Output the (x, y) coordinate of the center of the cell containing the given text.  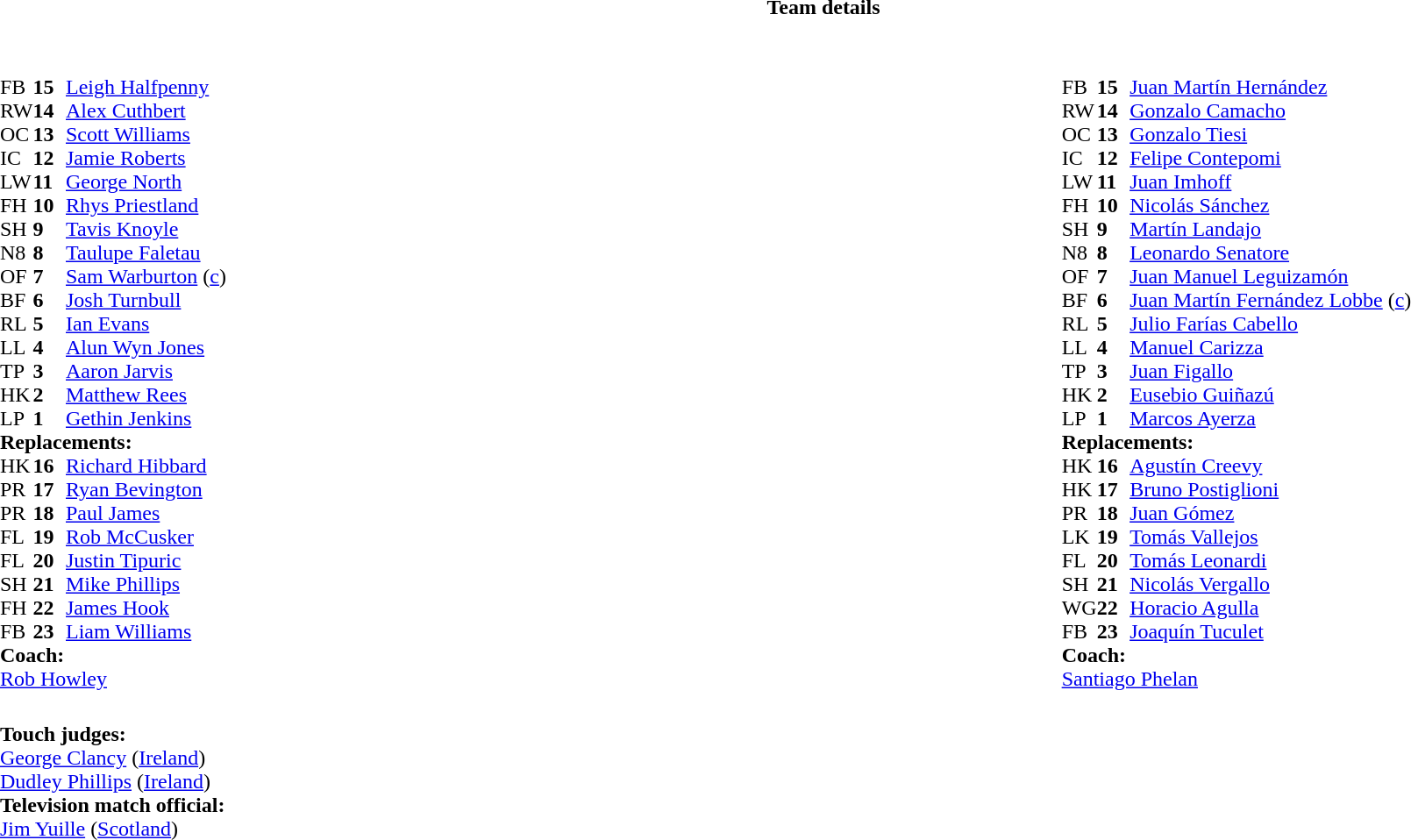
Juan Imhoff (1270, 182)
WG (1080, 609)
Matthew Rees (146, 395)
Ian Evans (146, 324)
Coach: (113, 656)
Bruno Postiglioni (1270, 489)
Paul James (146, 514)
Julio Farías Cabello (1270, 324)
Eusebio Guiñazú (1270, 395)
Rob McCusker (146, 537)
Juan Martín Hernández (1270, 88)
George North (146, 182)
Nicolás Sánchez (1270, 205)
Richard Hibbard (146, 466)
Nicolás Vergallo (1270, 584)
Ryan Bevington (146, 489)
LK (1080, 537)
Felipe Contepomi (1270, 158)
Justin Tipuric (146, 561)
Tomás Leonardi (1270, 561)
Leonardo Senatore (1270, 253)
Mike Phillips (146, 584)
Liam Williams (146, 631)
Replacements: (113, 442)
Manuel Carizza (1270, 347)
Horacio Agulla (1270, 609)
Gonzalo Tiesi (1270, 135)
Agustín Creevy (1270, 466)
Scott Williams (146, 135)
Gethin Jenkins (146, 419)
Juan Manuel Leguizamón (1270, 277)
Sam Warburton (c) (146, 277)
Joaquín Tuculet (1270, 631)
Taulupe Faletau (146, 253)
Josh Turnbull (146, 300)
Alex Cuthbert (146, 110)
Juan Figallo (1270, 372)
Tavis Knoyle (146, 230)
Aaron Jarvis (146, 372)
Tomás Vallejos (1270, 537)
Marcos Ayerza (1270, 419)
Juan Martín Fernández Lobbe (c) (1270, 300)
Jamie Roberts (146, 158)
Rob Howley (113, 679)
Rhys Priestland (146, 205)
Alun Wyn Jones (146, 347)
Leigh Halfpenny (146, 88)
Martín Landajo (1270, 230)
James Hook (146, 609)
Gonzalo Camacho (1270, 110)
Juan Gómez (1270, 514)
